Detect which cell encompasses the target text, then output its [x, y] center coordinate. 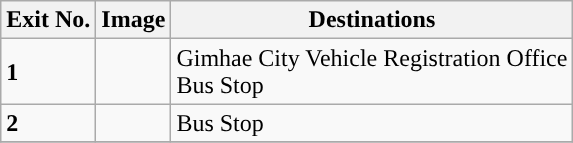
1 [48, 72]
Exit No. [48, 20]
Image [134, 20]
Gimhae City Vehicle Registration OfficeBus Stop [372, 72]
Bus Stop [372, 123]
2 [48, 123]
Destinations [372, 20]
